Pinpoint the cell where the given text exists, returning its [X, Y] midpoint coordinate. 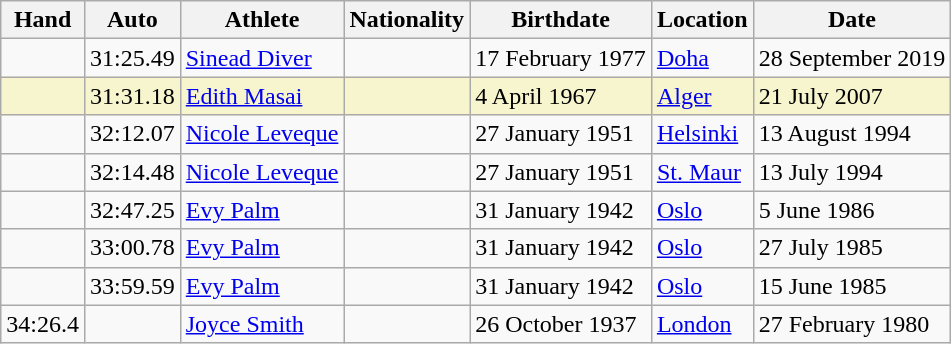
Nationality [407, 20]
London [702, 324]
26 October 1937 [561, 324]
33:59.59 [132, 286]
17 February 1977 [561, 58]
Birthdate [561, 20]
31:31.18 [132, 96]
Doha [702, 58]
Auto [132, 20]
13 July 1994 [852, 172]
Edith Masai [262, 96]
Athlete [262, 20]
31:25.49 [132, 58]
27 July 1985 [852, 248]
Sinead Diver [262, 58]
Helsinki [702, 134]
27 February 1980 [852, 324]
32:47.25 [132, 210]
4 April 1967 [561, 96]
St. Maur [702, 172]
34:26.4 [43, 324]
33:00.78 [132, 248]
13 August 1994 [852, 134]
32:12.07 [132, 134]
5 June 1986 [852, 210]
Alger [702, 96]
28 September 2019 [852, 58]
15 June 1985 [852, 286]
Location [702, 20]
Date [852, 20]
Hand [43, 20]
21 July 2007 [852, 96]
32:14.48 [132, 172]
Joyce Smith [262, 324]
